From the cell containing the given text, extract its center point as (X, Y) coordinate. 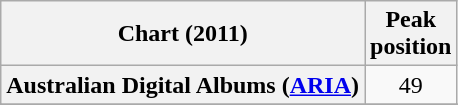
Australian Digital Albums (ARIA) (183, 85)
Peakposition (411, 34)
Chart (2011) (183, 34)
49 (411, 85)
